Return (X, Y) of the center of cell containing provided text 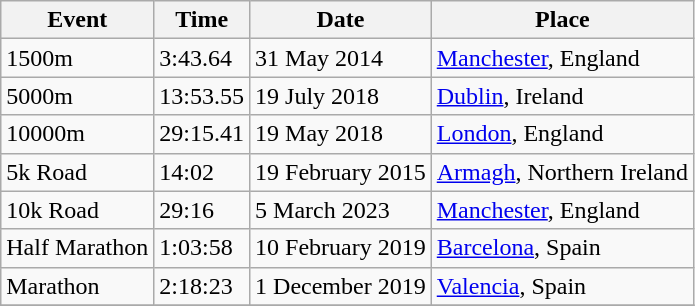
Event (78, 20)
14:02 (202, 172)
Half Marathon (78, 248)
5000m (78, 96)
Barcelona, Spain (562, 248)
31 May 2014 (341, 58)
London, England (562, 134)
29:15.41 (202, 134)
19 May 2018 (341, 134)
3:43.64 (202, 58)
Date (341, 20)
1 December 2019 (341, 286)
2:18:23 (202, 286)
Valencia, Spain (562, 286)
29:16 (202, 210)
Place (562, 20)
10000m (78, 134)
10 February 2019 (341, 248)
13:53.55 (202, 96)
Armagh, Northern Ireland (562, 172)
Marathon (78, 286)
Time (202, 20)
10k Road (78, 210)
19 July 2018 (341, 96)
19 February 2015 (341, 172)
1:03:58 (202, 248)
5 March 2023 (341, 210)
Dublin, Ireland (562, 96)
5k Road (78, 172)
1500m (78, 58)
